Extract the [x, y] coordinate from the center of the cell holding the provided text.  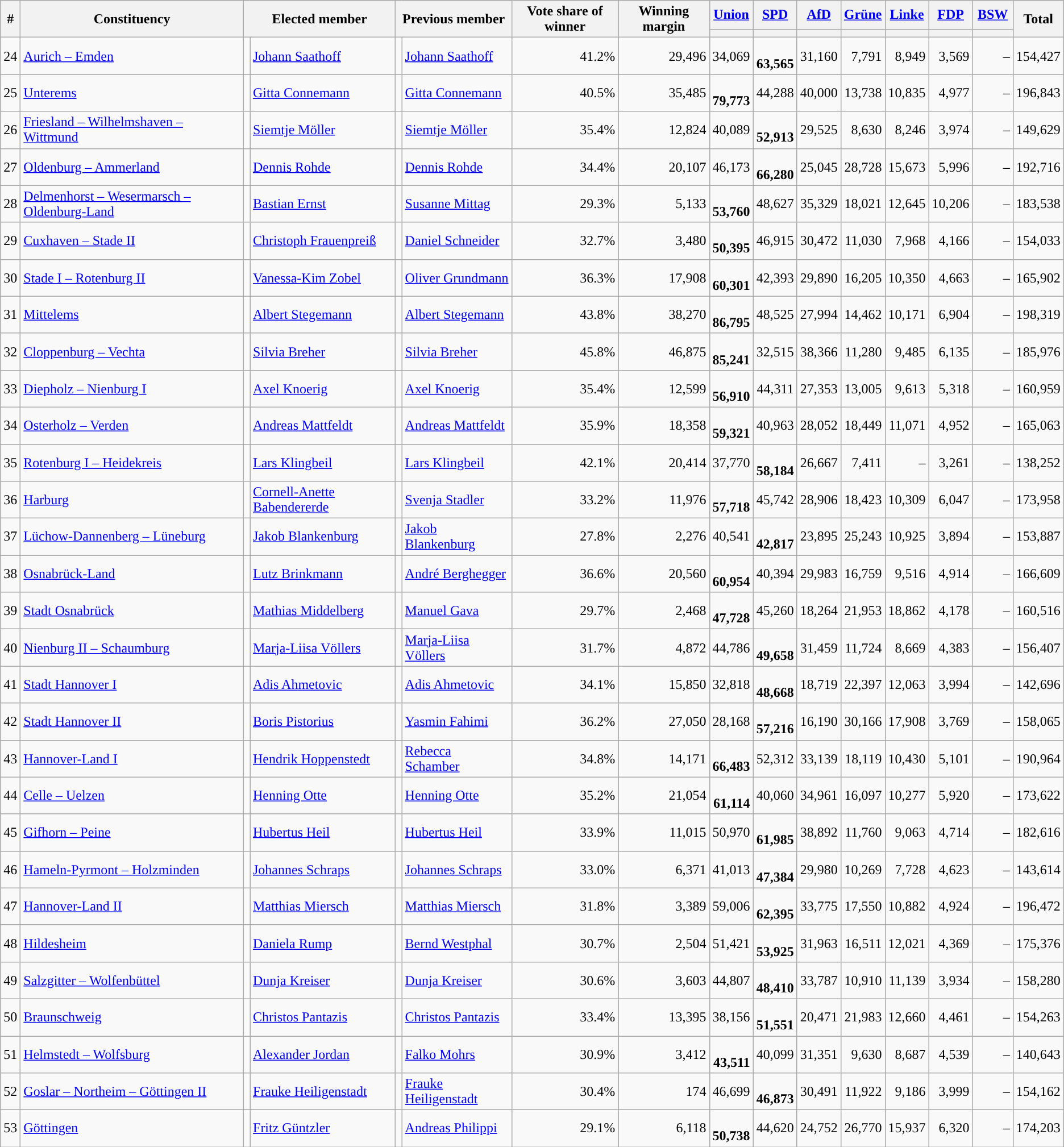
28,906 [818, 500]
25 [10, 93]
11,976 [664, 500]
63,565 [775, 56]
8,687 [907, 1054]
Manuel Gava [457, 610]
31.8% [565, 906]
50,395 [731, 241]
142,696 [1038, 684]
31.7% [565, 648]
4,663 [950, 277]
40,541 [731, 537]
Bernd Westphal [457, 944]
28,728 [863, 167]
Daniel Schneider [457, 241]
12,599 [664, 389]
29,525 [818, 130]
60,954 [731, 574]
BSW [992, 15]
2,504 [664, 944]
8,949 [907, 56]
4,952 [950, 425]
41.2% [565, 56]
45 [10, 832]
27,050 [664, 722]
174 [664, 1091]
44,288 [775, 93]
57,216 [775, 722]
40.5% [565, 93]
Oliver Grundmann [457, 277]
32.7% [565, 241]
Osnabrück-Land [132, 574]
40,394 [775, 574]
18,358 [664, 425]
13,005 [863, 389]
17,550 [863, 906]
173,622 [1038, 796]
48,627 [775, 203]
27,994 [818, 315]
35,329 [818, 203]
9,516 [907, 574]
3,974 [950, 130]
3,934 [950, 980]
4,166 [950, 241]
13,395 [664, 1017]
25,243 [863, 537]
35.2% [565, 796]
Total [1038, 19]
160,959 [1038, 389]
31,963 [818, 944]
7,728 [907, 870]
53 [10, 1129]
14,462 [863, 315]
Diepholz – Nienburg I [132, 389]
48,668 [775, 684]
37 [10, 537]
39 [10, 610]
Linke [907, 15]
12,645 [907, 203]
Andreas Philippi [457, 1129]
32 [10, 351]
46 [10, 870]
4,914 [950, 574]
154,033 [1038, 241]
40,000 [818, 93]
7,968 [907, 241]
9,485 [907, 351]
165,902 [1038, 277]
22,397 [863, 684]
16,759 [863, 574]
4,461 [950, 1017]
27 [10, 167]
3,994 [950, 684]
154,263 [1038, 1017]
5,133 [664, 203]
10,925 [907, 537]
53,760 [731, 203]
8,630 [863, 130]
29,983 [818, 574]
175,376 [1038, 944]
Helmstedt – Wolfsburg [132, 1054]
24,752 [818, 1129]
9,186 [907, 1091]
4,623 [950, 870]
10,277 [907, 796]
21,953 [863, 610]
Rotenburg I – Heidekreis [132, 463]
6,047 [950, 500]
Braunschweig [132, 1017]
Alexander Jordan [323, 1054]
3,480 [664, 241]
Susanne Mittag [457, 203]
44 [10, 796]
Oldenburg – Ammerland [132, 167]
Salzgitter – Wolfenbüttel [132, 980]
185,976 [1038, 351]
11,139 [907, 980]
5,920 [950, 796]
47 [10, 906]
34 [10, 425]
153,887 [1038, 537]
18,423 [863, 500]
11,015 [664, 832]
20,414 [664, 463]
16,097 [863, 796]
Christoph Frauenpreiß [323, 241]
Constituency [132, 19]
36.6% [565, 574]
42,393 [775, 277]
48,410 [775, 980]
11,030 [863, 241]
61,985 [775, 832]
Gifhorn – Peine [132, 832]
28 [10, 203]
Vote share of winner [565, 19]
40,963 [775, 425]
9,063 [907, 832]
10,309 [907, 500]
29.3% [565, 203]
6,135 [950, 351]
33.4% [565, 1017]
47,728 [731, 610]
50,738 [731, 1129]
52,913 [775, 130]
Stadt Osnabrück [132, 610]
49,658 [775, 648]
11,922 [863, 1091]
Winning margin [664, 19]
40,099 [775, 1054]
198,319 [1038, 315]
51,551 [775, 1017]
30,491 [818, 1091]
Union [731, 15]
FDP [950, 15]
85,241 [731, 351]
34,069 [731, 56]
16,205 [863, 277]
Hendrik Hoppenstedt [323, 758]
60,301 [731, 277]
29,980 [818, 870]
12,063 [907, 684]
15,937 [907, 1129]
40,089 [731, 130]
25,045 [818, 167]
3,999 [950, 1091]
38 [10, 574]
6,118 [664, 1129]
Unterems [132, 93]
Nienburg II – Schaumburg [132, 648]
20,107 [664, 167]
46,873 [775, 1091]
40 [10, 648]
Cornell-Anette Babendererde [323, 500]
154,162 [1038, 1091]
11,760 [863, 832]
Hameln-Pyrmont – Holzminden [132, 870]
3,261 [950, 463]
29.7% [565, 610]
36.2% [565, 722]
45,742 [775, 500]
SPD [775, 15]
35 [10, 463]
# [10, 19]
26,667 [818, 463]
44,807 [731, 980]
59,321 [731, 425]
3,603 [664, 980]
34,961 [818, 796]
3,769 [950, 722]
32,515 [775, 351]
61,114 [731, 796]
33.2% [565, 500]
29,496 [664, 56]
86,795 [731, 315]
Friesland – Wilhelmshaven – Wittmund [132, 130]
5,101 [950, 758]
Lüchow-Dannenberg – Lüneburg [132, 537]
35.9% [565, 425]
18,449 [863, 425]
42,817 [775, 537]
196,472 [1038, 906]
4,872 [664, 648]
36.3% [565, 277]
149,629 [1038, 130]
33.0% [565, 870]
9,613 [907, 389]
12,660 [907, 1017]
196,843 [1038, 93]
10,430 [907, 758]
28,052 [818, 425]
20,471 [818, 1017]
8,669 [907, 648]
29,890 [818, 277]
Aurich – Emden [132, 56]
3,894 [950, 537]
42 [10, 722]
53,925 [775, 944]
Cuxhaven – Stade II [132, 241]
Elected member [319, 19]
Previous member [454, 19]
154,427 [1038, 56]
6,371 [664, 870]
10,171 [907, 315]
20,560 [664, 574]
Stadt Hannover I [132, 684]
27.8% [565, 537]
Yasmin Fahimi [457, 722]
31 [10, 315]
18,264 [818, 610]
23,895 [818, 537]
Bastian Ernst [323, 203]
37,770 [731, 463]
52 [10, 1091]
173,958 [1038, 500]
2,276 [664, 537]
43 [10, 758]
Daniela Rump [323, 944]
Stadt Hannover II [132, 722]
30,472 [818, 241]
4,714 [950, 832]
7,791 [863, 56]
79,773 [731, 93]
Fritz Güntzler [323, 1129]
Svenja Stadler [457, 500]
Hannover-Land II [132, 906]
Falko Mohrs [457, 1054]
6,904 [950, 315]
21,054 [664, 796]
27,353 [818, 389]
165,063 [1038, 425]
34.1% [565, 684]
6,320 [950, 1129]
66,280 [775, 167]
10,882 [907, 906]
Vanessa-Kim Zobel [323, 277]
4,924 [950, 906]
31,160 [818, 56]
29.1% [565, 1129]
4,383 [950, 648]
Stade I – Rotenburg II [132, 277]
51,421 [731, 944]
50,970 [731, 832]
8,246 [907, 130]
50 [10, 1017]
18,119 [863, 758]
Celle – Uelzen [132, 796]
11,280 [863, 351]
12,824 [664, 130]
182,616 [1038, 832]
30.9% [565, 1054]
7,411 [863, 463]
30.7% [565, 944]
24 [10, 56]
10,910 [863, 980]
Delmenhorst – Wesermarsch – Oldenburg-Land [132, 203]
5,996 [950, 167]
158,065 [1038, 722]
21,983 [863, 1017]
38,892 [818, 832]
33,775 [818, 906]
18,021 [863, 203]
Grüne [863, 15]
30 [10, 277]
15,850 [664, 684]
45,260 [775, 610]
14,171 [664, 758]
66,483 [731, 758]
3,389 [664, 906]
29 [10, 241]
26,770 [863, 1129]
11,071 [907, 425]
4,178 [950, 610]
3,412 [664, 1054]
43,511 [731, 1054]
Lutz Brinkmann [323, 574]
38,270 [664, 315]
28,168 [731, 722]
48 [10, 944]
15,673 [907, 167]
34.4% [565, 167]
51 [10, 1054]
190,964 [1038, 758]
30.6% [565, 980]
52,312 [775, 758]
Goslar – Northeim – Göttingen II [132, 1091]
34.8% [565, 758]
4,539 [950, 1054]
5,318 [950, 389]
143,614 [1038, 870]
30,166 [863, 722]
46,699 [731, 1091]
62,395 [775, 906]
26 [10, 130]
Mittelems [132, 315]
30.4% [565, 1091]
32,818 [731, 684]
13,738 [863, 93]
59,006 [731, 906]
183,538 [1038, 203]
Harburg [132, 500]
2,468 [664, 610]
44,620 [775, 1129]
38,366 [818, 351]
47,384 [775, 870]
10,835 [907, 93]
Cloppenburg – Vechta [132, 351]
31,351 [818, 1054]
138,252 [1038, 463]
10,269 [863, 870]
41 [10, 684]
Hildesheim [132, 944]
18,719 [818, 684]
49 [10, 980]
André Berghegger [457, 574]
11,724 [863, 648]
45.8% [565, 351]
58,184 [775, 463]
46,173 [731, 167]
33,139 [818, 758]
4,977 [950, 93]
174,203 [1038, 1129]
33 [10, 389]
156,407 [1038, 648]
36 [10, 500]
41,013 [731, 870]
140,643 [1038, 1054]
166,609 [1038, 574]
46,875 [664, 351]
Göttingen [132, 1129]
AfD [818, 15]
33.9% [565, 832]
46,915 [775, 241]
40,060 [775, 796]
10,350 [907, 277]
192,716 [1038, 167]
Mathias Middelberg [323, 610]
43.8% [565, 315]
3,569 [950, 56]
44,311 [775, 389]
Boris Pistorius [323, 722]
31,459 [818, 648]
56,910 [731, 389]
42.1% [565, 463]
Osterholz – Verden [132, 425]
33,787 [818, 980]
18,862 [907, 610]
48,525 [775, 315]
Rebecca Schamber [457, 758]
4,369 [950, 944]
38,156 [731, 1017]
16,511 [863, 944]
Hannover-Land I [132, 758]
160,516 [1038, 610]
10,206 [950, 203]
12,021 [907, 944]
16,190 [818, 722]
158,280 [1038, 980]
35,485 [664, 93]
9,630 [863, 1054]
57,718 [731, 500]
44,786 [731, 648]
